Determine the [X, Y] coordinate at the center of the cell enclosing the given text.  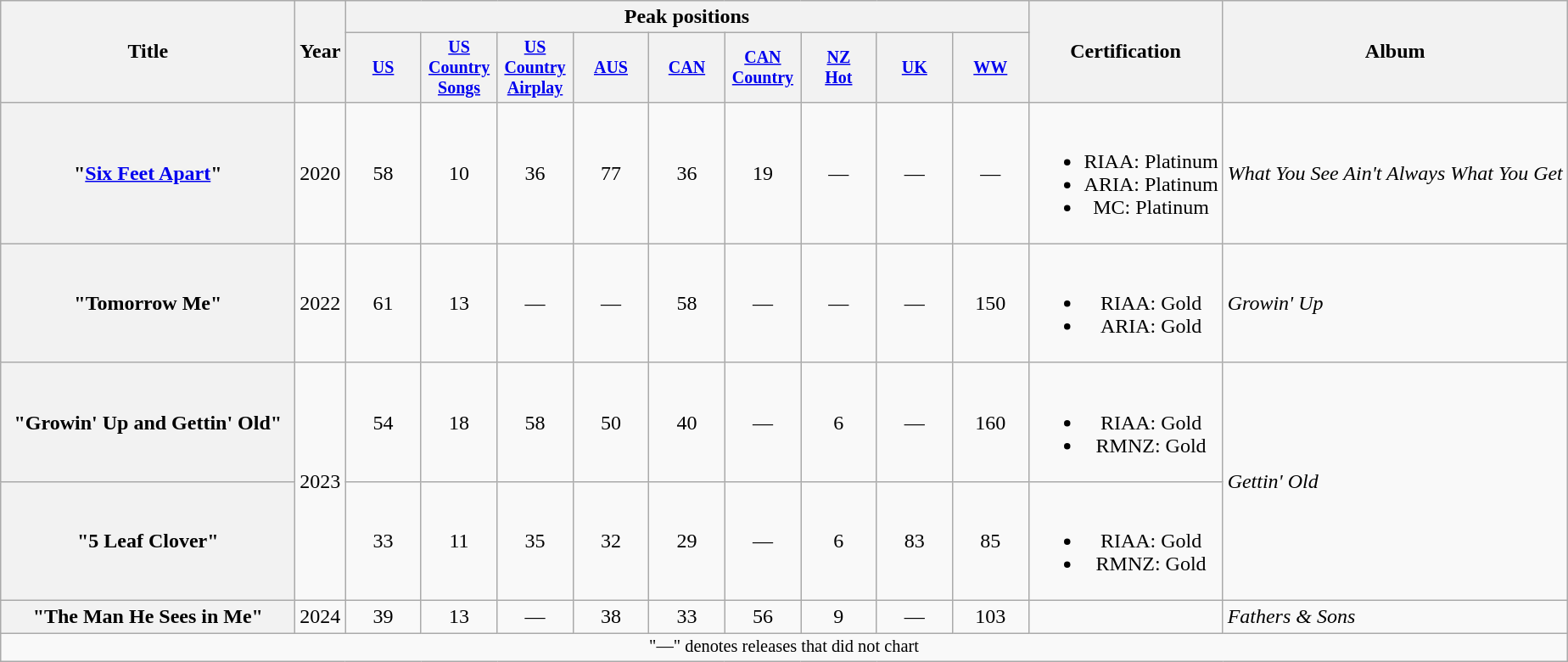
"Growin' Up and Gettin' Old" [148, 422]
NZHot [838, 68]
AUS [611, 68]
"Six Feet Apart" [148, 173]
"5 Leaf Clover" [148, 541]
Growin' Up [1395, 303]
38 [611, 617]
35 [535, 541]
Peak positions [687, 17]
77 [611, 173]
150 [991, 303]
19 [762, 173]
Gettin' Old [1395, 481]
2024 [321, 617]
US Country Songs [458, 68]
103 [991, 617]
Certification [1125, 52]
18 [458, 422]
32 [611, 541]
"Tomorrow Me" [148, 303]
2020 [321, 173]
2022 [321, 303]
RIAA: GoldARIA: Gold [1125, 303]
Title [148, 52]
WW [991, 68]
"—" denotes releases that did not chart [784, 648]
40 [687, 422]
11 [458, 541]
83 [915, 541]
"The Man He Sees in Me" [148, 617]
UK [915, 68]
What You See Ain't Always What You Get [1395, 173]
56 [762, 617]
9 [838, 617]
29 [687, 541]
CAN Country [762, 68]
US Country Airplay [535, 68]
Album [1395, 52]
CAN [687, 68]
RIAA: PlatinumARIA: PlatinumMC: Platinum [1125, 173]
50 [611, 422]
85 [991, 541]
Year [321, 52]
160 [991, 422]
2023 [321, 481]
Fathers & Sons [1395, 617]
61 [384, 303]
39 [384, 617]
US [384, 68]
54 [384, 422]
10 [458, 173]
